Pinpoint the cell where the given text exists, returning its (X, Y) midpoint coordinate. 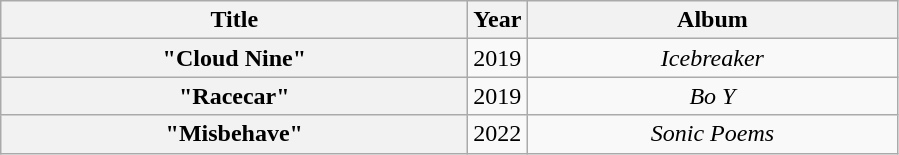
"Racecar" (234, 96)
Bo Y (712, 96)
2022 (498, 134)
Title (234, 20)
Year (498, 20)
"Misbehave" (234, 134)
Icebreaker (712, 58)
"Cloud Nine" (234, 58)
Sonic Poems (712, 134)
Album (712, 20)
